Provide the (x, y) coordinate of the cell's center where the given text is located.  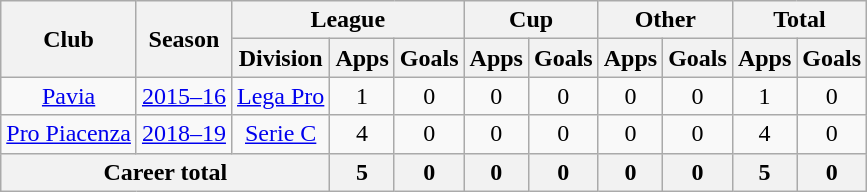
League (348, 20)
Division (280, 58)
Total (799, 20)
Cup (531, 20)
Season (184, 39)
Pro Piacenza (69, 134)
Pavia (69, 96)
Lega Pro (280, 96)
Club (69, 39)
Other (665, 20)
2015–16 (184, 96)
2018–19 (184, 134)
Career total (166, 172)
Serie C (280, 134)
